Find where the given text appears and provide that cell's center as (x, y) coordinate. 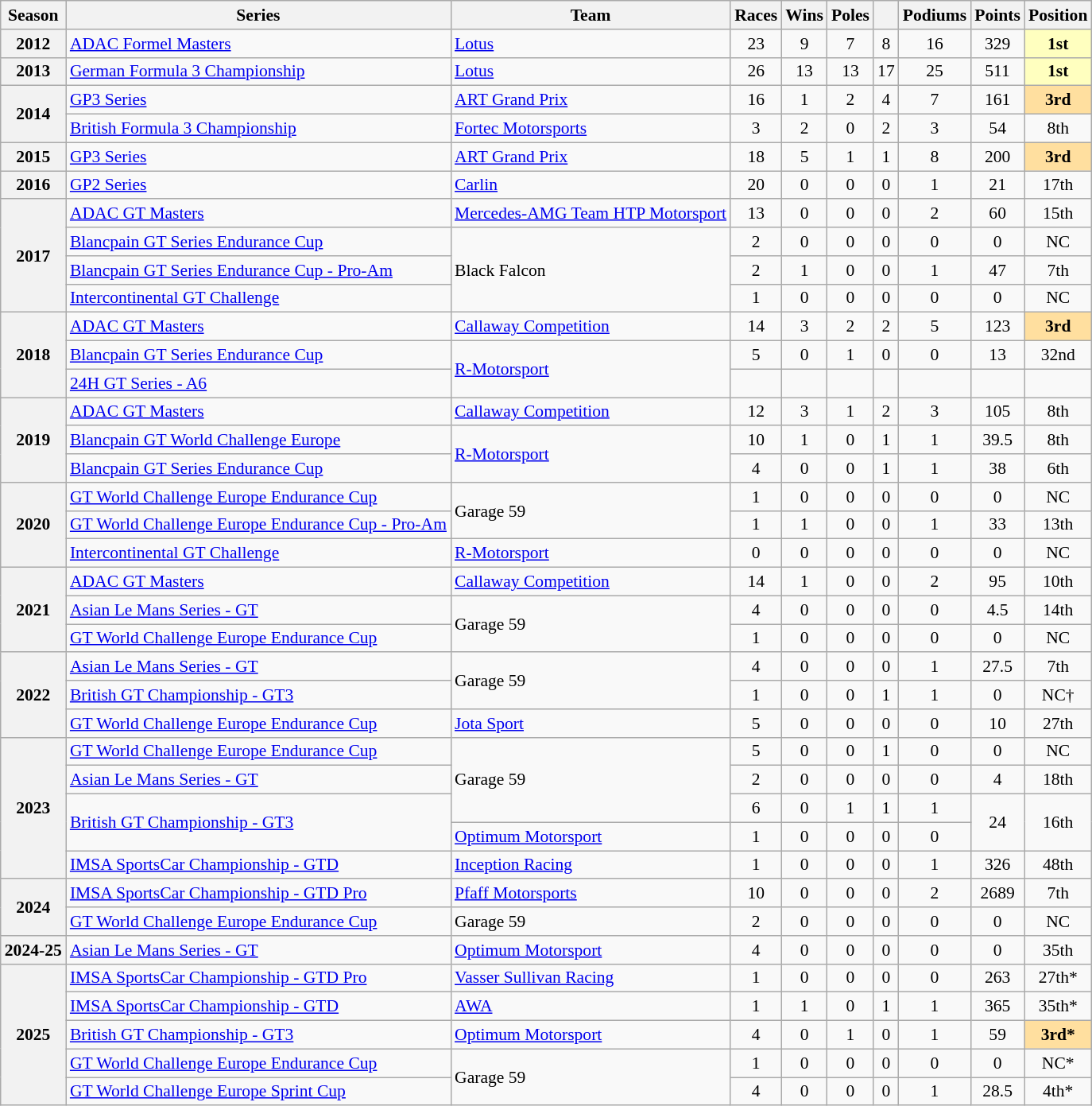
60 (997, 214)
47 (997, 270)
Team (591, 15)
326 (997, 865)
British Formula 3 Championship (258, 129)
24H GT Series - A6 (258, 383)
Series (258, 15)
27.5 (997, 667)
2015 (33, 157)
Wins (804, 15)
2012 (33, 44)
6 (756, 809)
Blancpain GT World Challenge Europe (258, 440)
German Formula 3 Championship (258, 72)
2024 (33, 908)
23 (756, 44)
48th (1058, 865)
12 (756, 412)
2024-25 (33, 950)
16th (1058, 822)
200 (997, 157)
18th (1058, 780)
27th (1058, 724)
AWA (591, 1007)
2017 (33, 256)
17 (886, 72)
25 (935, 72)
33 (997, 525)
GT World Challenge Europe Endurance Cup - Pro-Am (258, 525)
26 (756, 72)
2020 (33, 525)
27th* (1058, 978)
Jota Sport (591, 724)
2019 (33, 440)
263 (997, 978)
15th (1058, 214)
Season (33, 15)
2013 (33, 72)
NC† (1058, 695)
10th (1058, 582)
14th (1058, 610)
2021 (33, 611)
Points (997, 15)
Podiums (935, 15)
95 (997, 582)
18 (756, 157)
17th (1058, 185)
2022 (33, 695)
59 (997, 1035)
Black Falcon (591, 270)
38 (997, 468)
2018 (33, 355)
28.5 (997, 1092)
2689 (997, 894)
2023 (33, 808)
ADAC Formel Masters (258, 44)
Vasser Sullivan Racing (591, 978)
35th (1058, 950)
GP2 Series (258, 185)
9 (804, 44)
24 (997, 822)
123 (997, 327)
6th (1058, 468)
Poles (850, 15)
Blancpain GT Series Endurance Cup - Pro-Am (258, 270)
2016 (33, 185)
21 (997, 185)
32nd (1058, 355)
511 (997, 72)
Position (1058, 15)
35th* (1058, 1007)
161 (997, 100)
Carlin (591, 185)
365 (997, 1007)
329 (997, 44)
NC* (1058, 1063)
Races (756, 15)
GT World Challenge Europe Sprint Cup (258, 1092)
Inception Racing (591, 865)
54 (997, 129)
3rd* (1058, 1035)
4th* (1058, 1092)
2014 (33, 114)
Fortec Motorsports (591, 129)
4.5 (997, 610)
20 (756, 185)
39.5 (997, 440)
Pfaff Motorsports (591, 894)
2025 (33, 1034)
105 (997, 412)
Mercedes-AMG Team HTP Motorsport (591, 214)
13th (1058, 525)
